From the cell containing the given text, extract its center point as [x, y] coordinate. 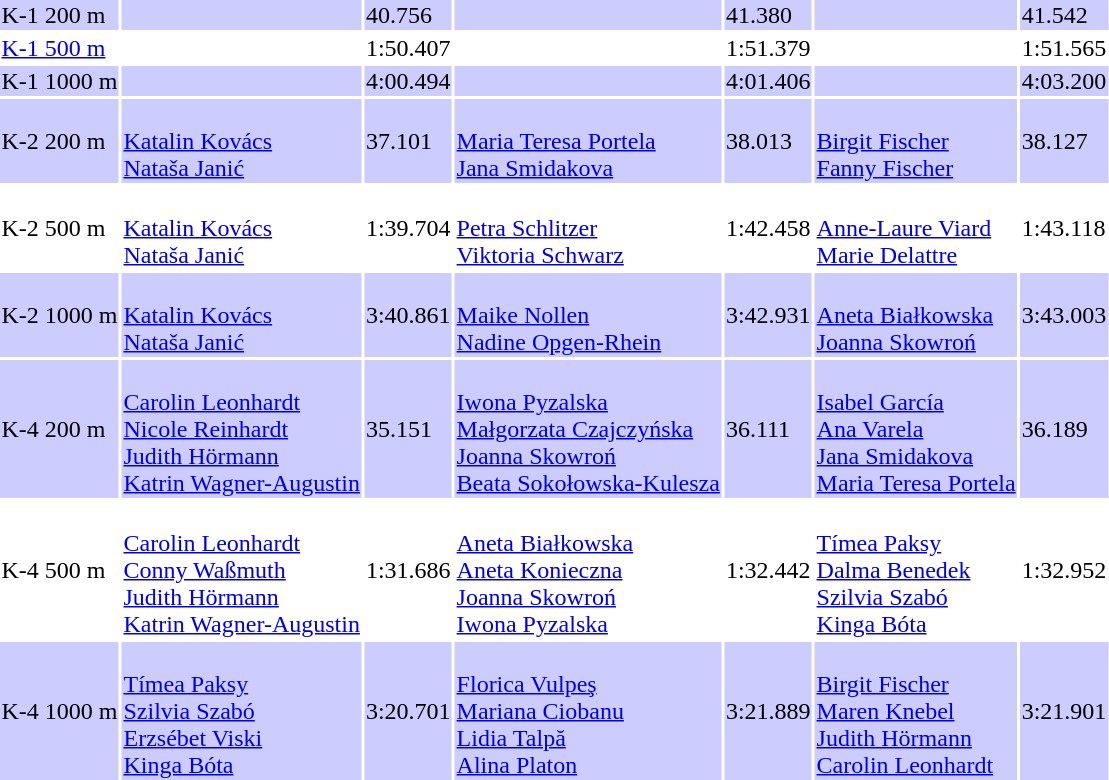
K-4 1000 m [60, 711]
K-1 1000 m [60, 81]
38.013 [768, 141]
K-4 200 m [60, 429]
K-1 200 m [60, 15]
Aneta BiałkowskaAneta KoniecznaJoanna SkowrońIwona Pyzalska [588, 570]
1:51.379 [768, 48]
Florica VulpeşMariana CiobanuLidia TalpăAlina Platon [588, 711]
3:21.889 [768, 711]
38.127 [1064, 141]
1:43.118 [1064, 228]
1:31.686 [408, 570]
K-2 200 m [60, 141]
37.101 [408, 141]
Anne-Laure ViardMarie Delattre [916, 228]
Iwona PyzalskaMałgorzata CzajczyńskaJoanna SkowrońBeata Sokołowska-Kulesza [588, 429]
Maike NollenNadine Opgen-Rhein [588, 315]
Petra SchlitzerViktoria Schwarz [588, 228]
36.189 [1064, 429]
Carolin LeonhardtConny WaßmuthJudith HörmannKatrin Wagner-Augustin [242, 570]
Tímea PaksySzilvia SzabóErzsébet ViskiKinga Bóta [242, 711]
4:01.406 [768, 81]
1:39.704 [408, 228]
3:40.861 [408, 315]
1:32.952 [1064, 570]
1:42.458 [768, 228]
35.151 [408, 429]
41.380 [768, 15]
Maria Teresa PortelaJana Smidakova [588, 141]
3:21.901 [1064, 711]
3:43.003 [1064, 315]
40.756 [408, 15]
Aneta BiałkowskaJoanna Skowroń [916, 315]
K-4 500 m [60, 570]
4:00.494 [408, 81]
3:20.701 [408, 711]
36.111 [768, 429]
1:51.565 [1064, 48]
K-2 1000 m [60, 315]
1:32.442 [768, 570]
3:42.931 [768, 315]
Birgit FischerMaren KnebelJudith HörmannCarolin Leonhardt [916, 711]
Isabel GarcíaAna VarelaJana SmidakovaMaria Teresa Portela [916, 429]
Birgit FischerFanny Fischer [916, 141]
4:03.200 [1064, 81]
Carolin LeonhardtNicole ReinhardtJudith HörmannKatrin Wagner-Augustin [242, 429]
K-2 500 m [60, 228]
K-1 500 m [60, 48]
1:50.407 [408, 48]
41.542 [1064, 15]
Tímea PaksyDalma BenedekSzilvia SzabóKinga Bóta [916, 570]
